Extract the (x, y) coordinate from the center of the cell holding the provided text.  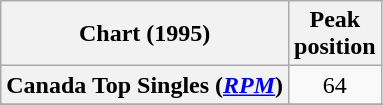
64 (335, 85)
Canada Top Singles (RPM) (145, 85)
Chart (1995) (145, 34)
Peakposition (335, 34)
